Scan for the cell matching the given text and deliver its (X, Y) coordinate at center. 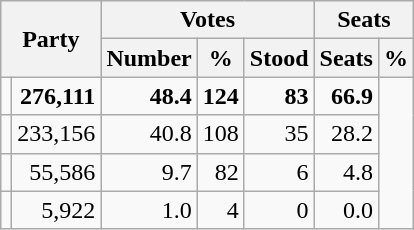
35 (279, 134)
5,922 (56, 210)
108 (220, 134)
233,156 (56, 134)
0 (279, 210)
Party (51, 39)
1.0 (149, 210)
4 (220, 210)
83 (279, 96)
6 (279, 172)
40.8 (149, 134)
82 (220, 172)
124 (220, 96)
0.0 (346, 210)
66.9 (346, 96)
Votes (208, 20)
48.4 (149, 96)
55,586 (56, 172)
Number (149, 58)
Stood (279, 58)
28.2 (346, 134)
276,111 (56, 96)
9.7 (149, 172)
4.8 (346, 172)
